Output the [x, y] coordinate of the center of the cell containing the given text.  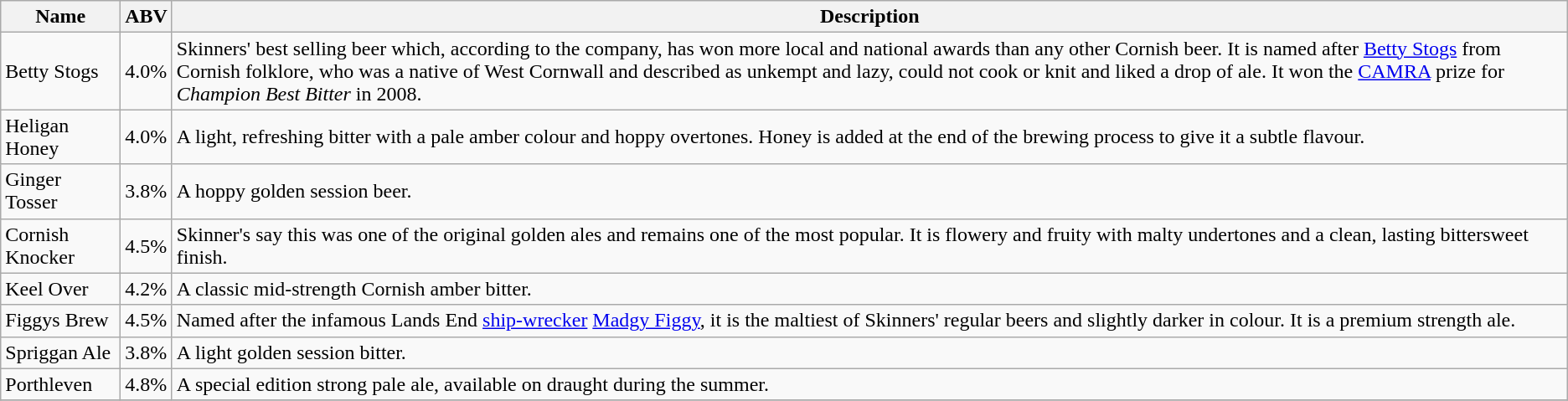
4.8% [147, 384]
A special edition strong pale ale, available on draught during the summer. [869, 384]
Ginger Tosser [60, 191]
A hoppy golden session beer. [869, 191]
Figgys Brew [60, 321]
Keel Over [60, 289]
4.2% [147, 289]
Name [60, 17]
Spriggan Ale [60, 352]
Cornish Knocker [60, 246]
Betty Stogs [60, 71]
Heligan Honey [60, 137]
A light golden session bitter. [869, 352]
ABV [147, 17]
Porthleven [60, 384]
Description [869, 17]
A classic mid-strength Cornish amber bitter. [869, 289]
